For the text-containing cell, return its midpoint in (x, y) coordinate format. 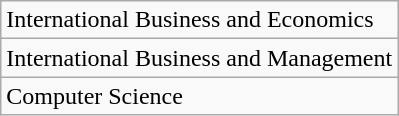
International Business and Economics (200, 20)
Computer Science (200, 96)
International Business and Management (200, 58)
